Scan for the cell matching the given text and deliver its (X, Y) coordinate at center. 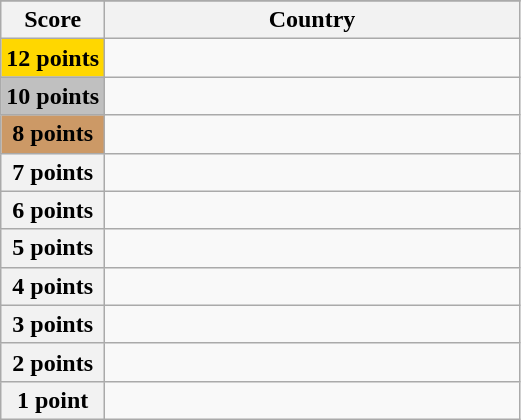
10 points (53, 96)
12 points (53, 58)
3 points (53, 324)
4 points (53, 286)
8 points (53, 134)
5 points (53, 248)
Score (53, 20)
2 points (53, 362)
Country (312, 20)
7 points (53, 172)
6 points (53, 210)
1 point (53, 400)
